Return (x, y) of the center of cell containing provided text 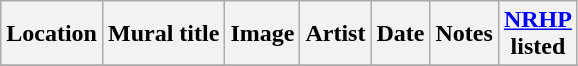
Artist (336, 34)
Location (52, 34)
NRHPlisted (538, 34)
Image (262, 34)
Date (400, 34)
Notes (464, 34)
Mural title (163, 34)
